Return [X, Y] of the center of cell containing provided text 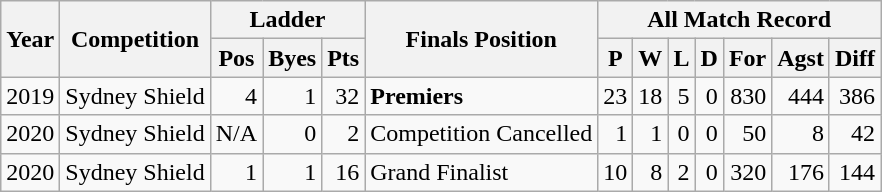
Finals Position [482, 39]
2019 [30, 96]
320 [747, 172]
830 [747, 96]
144 [854, 172]
L [682, 58]
Diff [854, 58]
P [616, 58]
Grand Finalist [482, 172]
Competition [135, 39]
444 [801, 96]
23 [616, 96]
10 [616, 172]
For [747, 58]
Agst [801, 58]
Competition Cancelled [482, 134]
W [650, 58]
Year [30, 39]
32 [344, 96]
386 [854, 96]
42 [854, 134]
Pos [236, 58]
5 [682, 96]
All Match Record [740, 20]
18 [650, 96]
Byes [292, 58]
4 [236, 96]
Ladder [288, 20]
Pts [344, 58]
16 [344, 172]
Premiers [482, 96]
N/A [236, 134]
50 [747, 134]
D [709, 58]
176 [801, 172]
